Scan for the cell matching the given text and deliver its (x, y) coordinate at center. 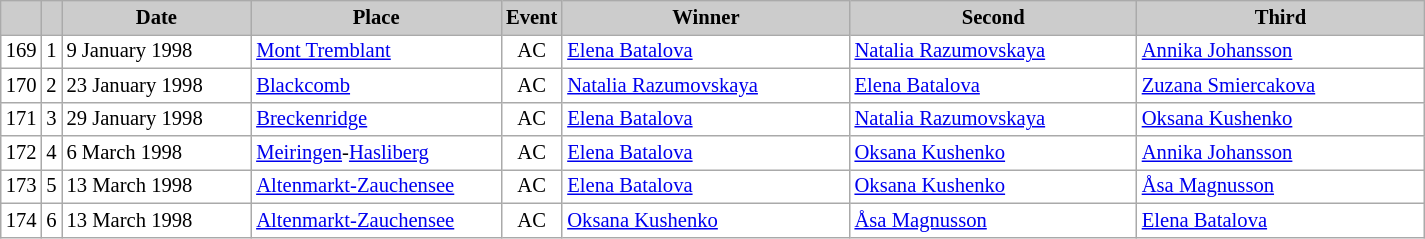
Breckenridge (376, 119)
23 January 1998 (157, 85)
171 (22, 119)
9 January 1998 (157, 51)
4 (51, 153)
2 (51, 85)
Winner (706, 17)
5 (51, 186)
3 (51, 119)
Event (532, 17)
Blackcomb (376, 85)
6 (51, 220)
173 (22, 186)
29 January 1998 (157, 119)
174 (22, 220)
169 (22, 51)
172 (22, 153)
Date (157, 17)
6 March 1998 (157, 153)
Third (1280, 17)
170 (22, 85)
Second (994, 17)
Meiringen-Hasliberg (376, 153)
1 (51, 51)
Place (376, 17)
Mont Tremblant (376, 51)
Zuzana Smiercakova (1280, 85)
